Capture the cell that displays the provided text and extract its (x, y) central coordinate. 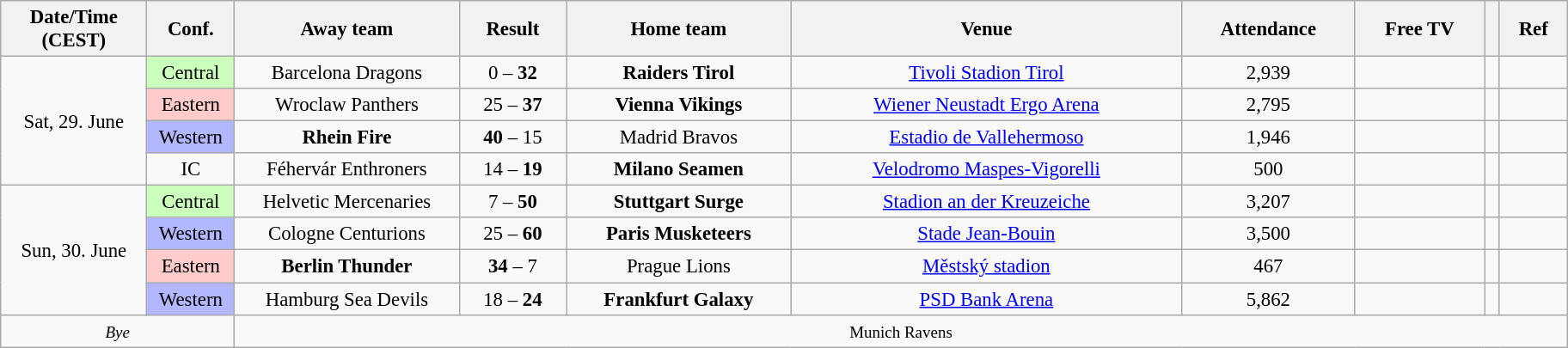
Městský stadion (987, 266)
467 (1269, 266)
Cologne Centurions (347, 235)
Vienna Vikings (679, 105)
Ref (1534, 29)
Madrid Bravos (679, 137)
PSD Bank Arena (987, 299)
7 – 50 (512, 202)
Wroclaw Panthers (347, 105)
Tivoli Stadion Tirol (987, 73)
2,939 (1269, 73)
Free TV (1420, 29)
Milano Seamen (679, 169)
3,500 (1269, 235)
Wiener Neustadt Ergo Arena (987, 105)
Paris Musketeers (679, 235)
Munich Ravens (901, 331)
3,207 (1269, 202)
2,795 (1269, 105)
Away team (347, 29)
Velodromo Maspes-Vigorelli (987, 169)
34 – 7 (512, 266)
Home team (679, 29)
Stadion an der Kreuzeiche (987, 202)
Féhervár Enthroners (347, 169)
18 – 24 (512, 299)
Stade Jean-Bouin (987, 235)
500 (1269, 169)
40 – 15 (512, 137)
Conf. (191, 29)
Hamburg Sea Devils (347, 299)
Venue (987, 29)
Berlin Thunder (347, 266)
Rhein Fire (347, 137)
5,862 (1269, 299)
Date/Time (CEST) (74, 29)
0 – 32 (512, 73)
Frankfurt Galaxy (679, 299)
Helvetic Mercenaries (347, 202)
Estadio de Vallehermoso (987, 137)
25 – 37 (512, 105)
Sat, 29. June (74, 121)
Result (512, 29)
Bye (118, 331)
IC (191, 169)
Attendance (1269, 29)
1,946 (1269, 137)
25 – 60 (512, 235)
Barcelona Dragons (347, 73)
14 – 19 (512, 169)
Prague Lions (679, 266)
Stuttgart Surge (679, 202)
Raiders Tirol (679, 73)
Sun, 30. June (74, 250)
